For the text-containing cell, return its midpoint in [x, y] coordinate format. 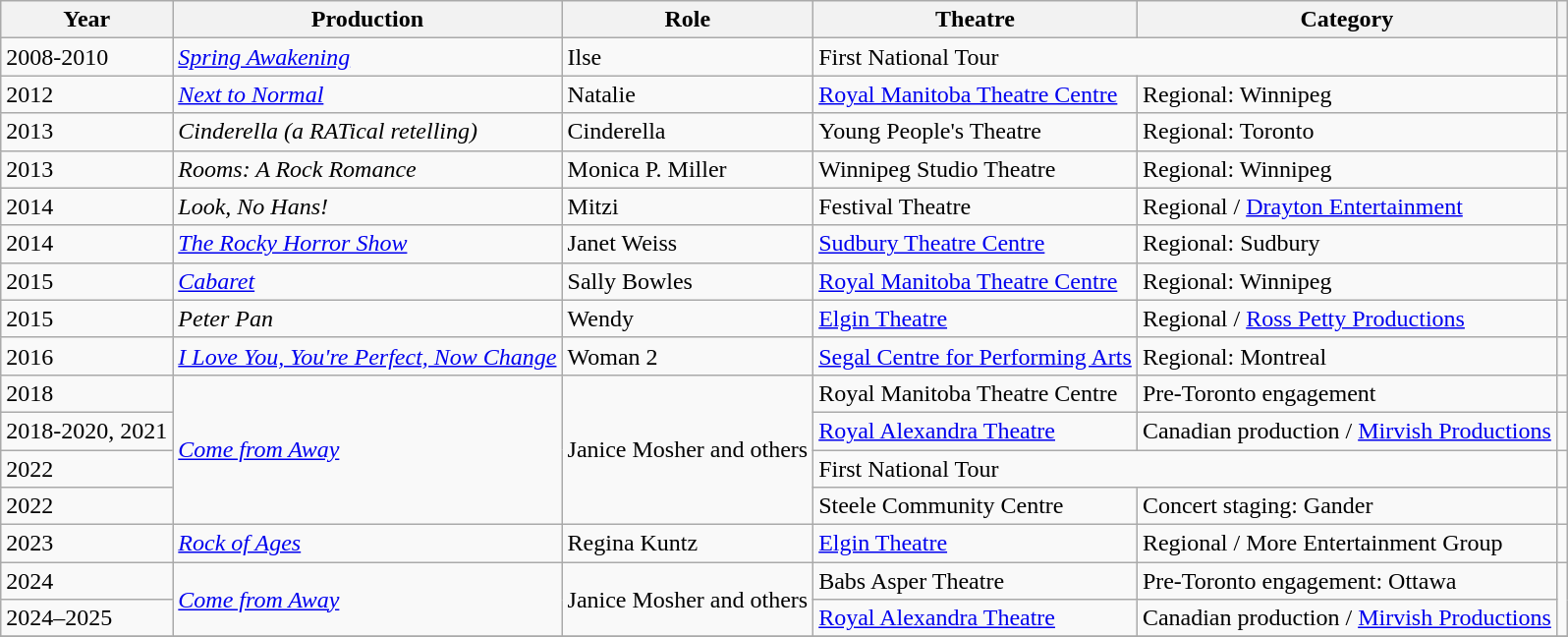
Theatre [976, 20]
Pre-Toronto engagement: Ottawa [1346, 581]
Category [1346, 20]
Regina Kuntz [688, 544]
Ilse [688, 57]
Regional / More Entertainment Group [1346, 544]
2018-2020, 2021 [86, 431]
Rock of Ages [367, 544]
2018 [86, 393]
Role [688, 20]
Regional / Drayton Entertainment [1346, 206]
Concert staging: Gander [1346, 506]
Cabaret [367, 281]
Cinderella (a RATical retelling) [367, 132]
Young People's Theatre [976, 132]
Janet Weiss [688, 244]
Spring Awakening [367, 57]
Next to Normal [367, 94]
Production [367, 20]
Look, No Hans! [367, 206]
Mitzi [688, 206]
2012 [86, 94]
Regional: Toronto [1346, 132]
2023 [86, 544]
Regional: Sudbury [1346, 244]
The Rocky Horror Show [367, 244]
Year [86, 20]
Natalie [688, 94]
Festival Theatre [976, 206]
Monica P. Miller [688, 169]
Regional: Montreal [1346, 356]
Rooms: A Rock Romance [367, 169]
Sudbury Theatre Centre [976, 244]
Sally Bowles [688, 281]
I Love You, You're Perfect, Now Change [367, 356]
Peter Pan [367, 318]
Winnipeg Studio Theatre [976, 169]
Wendy [688, 318]
Cinderella [688, 132]
Steele Community Centre [976, 506]
Babs Asper Theatre [976, 581]
2008-2010 [86, 57]
2024–2025 [86, 618]
Segal Centre for Performing Arts [976, 356]
Regional / Ross Petty Productions [1346, 318]
Woman 2 [688, 356]
2024 [86, 581]
Pre-Toronto engagement [1346, 393]
2016 [86, 356]
